Detect which cell encompasses the target text, then output its (x, y) center coordinate. 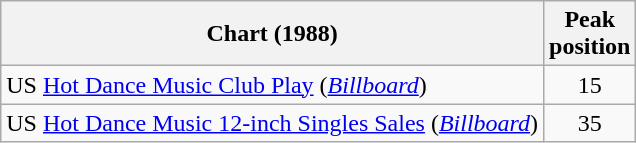
US Hot Dance Music 12-inch Singles Sales (Billboard) (272, 123)
Chart (1988) (272, 34)
Peakposition (590, 34)
35 (590, 123)
15 (590, 85)
US Hot Dance Music Club Play (Billboard) (272, 85)
